Detect which cell encompasses the target text, then output its (x, y) center coordinate. 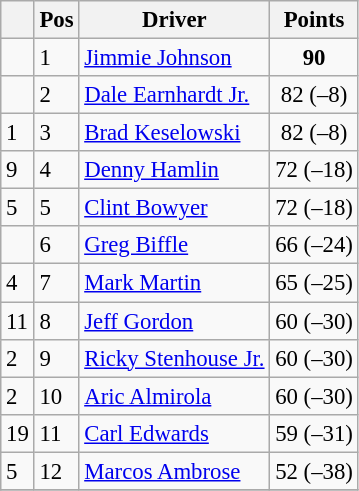
Marcos Ambrose (174, 471)
65 (–25) (314, 283)
7 (56, 283)
Pos (56, 20)
Dale Earnhardt Jr. (174, 95)
52 (–38) (314, 471)
19 (18, 433)
3 (56, 133)
Denny Hamlin (174, 170)
90 (314, 58)
Aric Almirola (174, 396)
Greg Biffle (174, 245)
59 (–31) (314, 433)
Mark Martin (174, 283)
Points (314, 20)
Clint Bowyer (174, 208)
12 (56, 471)
6 (56, 245)
Brad Keselowski (174, 133)
Ricky Stenhouse Jr. (174, 358)
66 (–24) (314, 245)
Carl Edwards (174, 433)
10 (56, 396)
Jeff Gordon (174, 321)
Driver (174, 20)
Jimmie Johnson (174, 58)
8 (56, 321)
